Find where the given text appears and provide that cell's center as (x, y) coordinate. 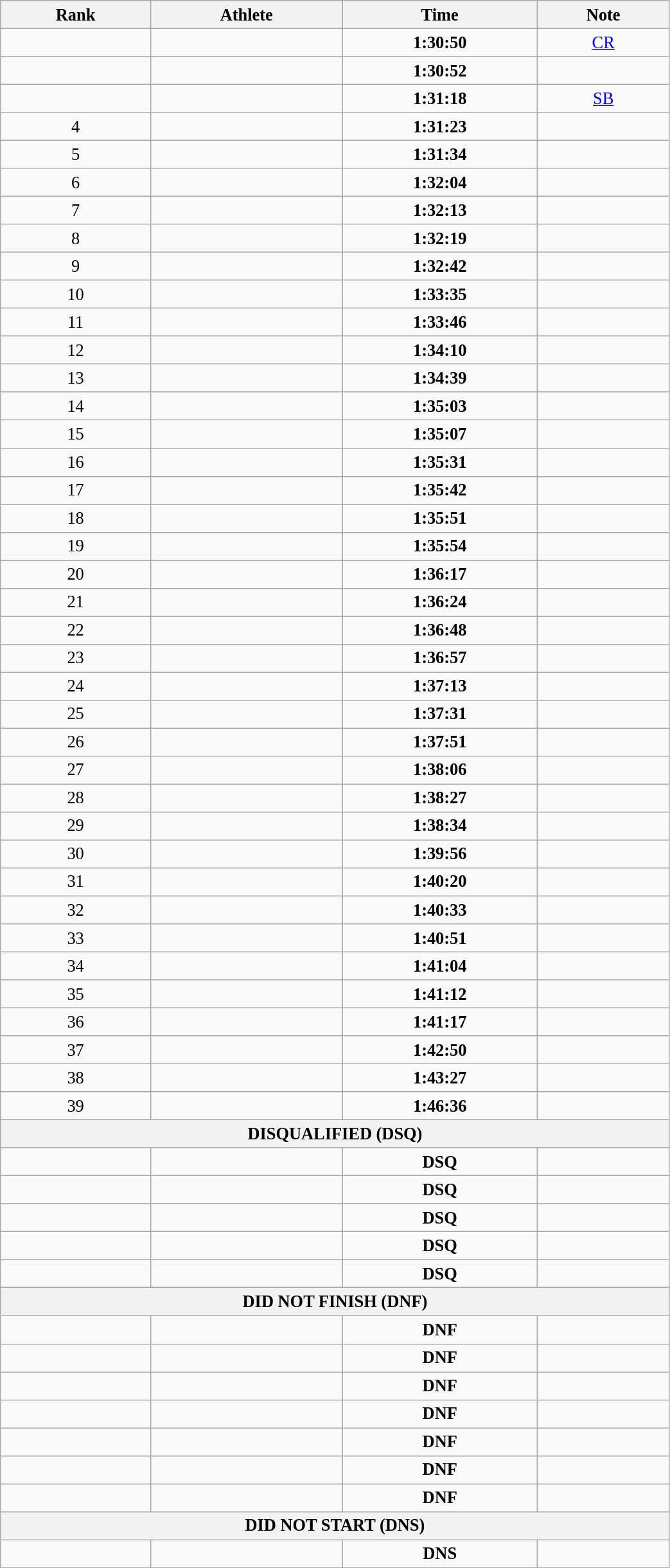
1:35:31 (439, 462)
21 (76, 602)
DID NOT START (DNS) (335, 1526)
1:37:13 (439, 686)
34 (76, 966)
Note (603, 14)
1:34:39 (439, 378)
1:31:23 (439, 127)
1:38:27 (439, 798)
36 (76, 1022)
1:39:56 (439, 854)
1:33:46 (439, 322)
1:41:04 (439, 966)
CR (603, 42)
31 (76, 882)
38 (76, 1078)
SB (603, 98)
8 (76, 238)
1:36:57 (439, 658)
1:40:51 (439, 938)
1:32:42 (439, 266)
DNS (439, 1553)
1:34:10 (439, 350)
30 (76, 854)
17 (76, 490)
35 (76, 993)
DID NOT FINISH (DNF) (335, 1302)
1:41:12 (439, 993)
1:36:17 (439, 574)
1:35:42 (439, 490)
1:31:18 (439, 98)
1:32:13 (439, 210)
1:32:19 (439, 238)
12 (76, 350)
14 (76, 406)
7 (76, 210)
Rank (76, 14)
1:38:34 (439, 826)
DISQUALIFIED (DSQ) (335, 1134)
1:41:17 (439, 1022)
Athlete (247, 14)
1:32:04 (439, 183)
10 (76, 294)
19 (76, 546)
1:35:03 (439, 406)
1:40:20 (439, 882)
25 (76, 714)
1:35:54 (439, 546)
11 (76, 322)
6 (76, 183)
1:33:35 (439, 294)
24 (76, 686)
33 (76, 938)
1:42:50 (439, 1050)
18 (76, 518)
1:46:36 (439, 1106)
1:31:34 (439, 154)
1:37:51 (439, 742)
28 (76, 798)
16 (76, 462)
15 (76, 434)
4 (76, 127)
27 (76, 770)
5 (76, 154)
23 (76, 658)
39 (76, 1106)
Time (439, 14)
1:40:33 (439, 910)
1:35:07 (439, 434)
22 (76, 630)
32 (76, 910)
1:36:48 (439, 630)
37 (76, 1050)
1:38:06 (439, 770)
1:30:52 (439, 70)
1:36:24 (439, 602)
1:37:31 (439, 714)
1:35:51 (439, 518)
26 (76, 742)
1:30:50 (439, 42)
29 (76, 826)
9 (76, 266)
13 (76, 378)
1:43:27 (439, 1078)
20 (76, 574)
